Return [X, Y] of the center of cell containing provided text 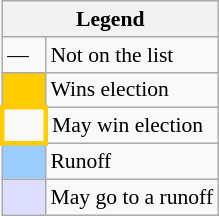
— [24, 55]
May win election [132, 126]
Wins election [132, 90]
May go to a runoff [132, 197]
Runoff [132, 162]
Legend [110, 19]
Not on the list [132, 55]
